Identify which cell holds the provided text, then report its [x, y] central coordinate. 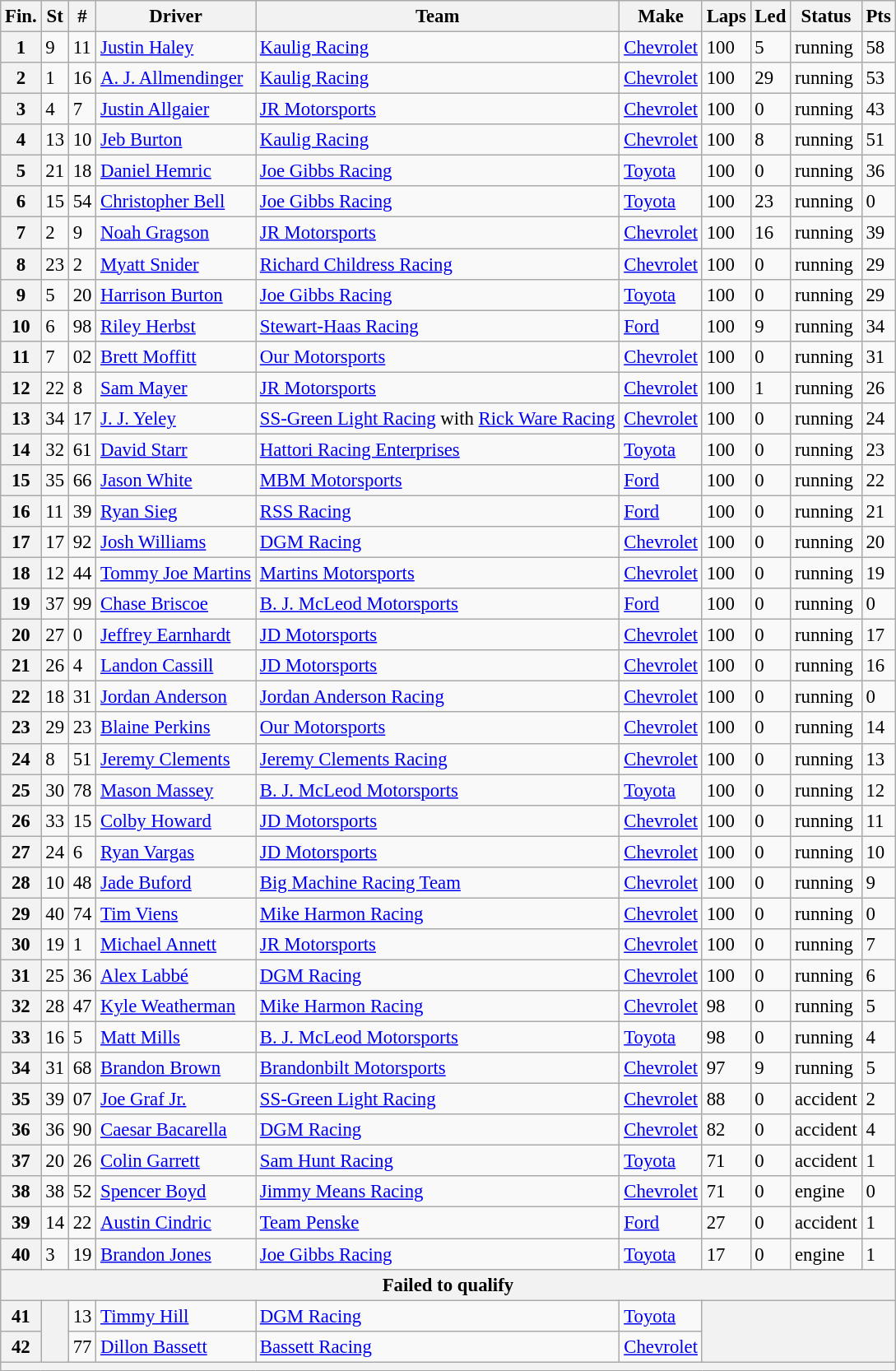
Landon Cassill [176, 666]
Blaine Perkins [176, 728]
Sam Hunt Racing [437, 1161]
Tim Viens [176, 913]
Sam Mayer [176, 388]
53 [879, 78]
Pts [879, 16]
07 [82, 1099]
Jade Buford [176, 883]
A. J. Allmendinger [176, 78]
68 [82, 1068]
Stewart-Haas Racing [437, 326]
44 [82, 574]
Jimmy Means Racing [437, 1192]
Ryan Sieg [176, 511]
90 [82, 1130]
88 [726, 1099]
Spencer Boyd [176, 1192]
Driver [176, 16]
43 [879, 109]
74 [82, 913]
02 [82, 356]
Chase Briscoe [176, 604]
Brandon Jones [176, 1254]
Martins Motorsports [437, 574]
Brett Moffitt [176, 356]
Jeffrey Earnhardt [176, 635]
61 [82, 449]
47 [82, 1006]
Justin Haley [176, 48]
Mason Massey [176, 790]
St [54, 16]
Status [826, 16]
Riley Herbst [176, 326]
Led [770, 16]
Jason White [176, 481]
Jeremy Clements [176, 759]
SS-Green Light Racing with Rick Ware Racing [437, 419]
66 [82, 481]
Jeremy Clements Racing [437, 759]
Big Machine Racing Team [437, 883]
Jordan Anderson Racing [437, 697]
99 [82, 604]
Colin Garrett [176, 1161]
42 [21, 1346]
78 [82, 790]
Matt Mills [176, 1038]
Brandon Brown [176, 1068]
54 [82, 202]
Michael Annett [176, 945]
Joe Graf Jr. [176, 1099]
Laps [726, 16]
Timmy Hill [176, 1316]
77 [82, 1346]
Tommy Joe Martins [176, 574]
Jordan Anderson [176, 697]
Noah Gragson [176, 233]
82 [726, 1130]
SS-Green Light Racing [437, 1099]
Christopher Bell [176, 202]
41 [21, 1316]
J. J. Yeley [176, 419]
Austin Cindric [176, 1223]
MBM Motorsports [437, 481]
David Starr [176, 449]
Myatt Snider [176, 264]
Caesar Bacarella [176, 1130]
Dillon Bassett [176, 1346]
48 [82, 883]
Daniel Hemric [176, 171]
58 [879, 48]
Richard Childress Racing [437, 264]
# [82, 16]
Hattori Racing Enterprises [437, 449]
Colby Howard [176, 820]
Alex Labbé [176, 975]
92 [82, 542]
Fin. [21, 16]
Harrison Burton [176, 295]
Team Penske [437, 1223]
52 [82, 1192]
Kyle Weatherman [176, 1006]
97 [726, 1068]
Failed to qualify [448, 1285]
Bassett Racing [437, 1346]
Jeb Burton [176, 140]
Josh Williams [176, 542]
Make [661, 16]
Ryan Vargas [176, 852]
Brandonbilt Motorsports [437, 1068]
Team [437, 16]
RSS Racing [437, 511]
Justin Allgaier [176, 109]
